Output the (X, Y) coordinate of the center of the cell containing the given text.  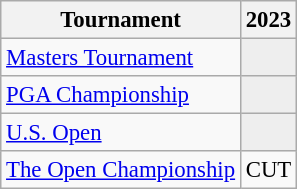
Tournament (121, 20)
PGA Championship (121, 95)
The Open Championship (121, 170)
2023 (268, 20)
Masters Tournament (121, 58)
U.S. Open (121, 133)
CUT (268, 170)
